Identify which cell holds the provided text, then report its [X, Y] central coordinate. 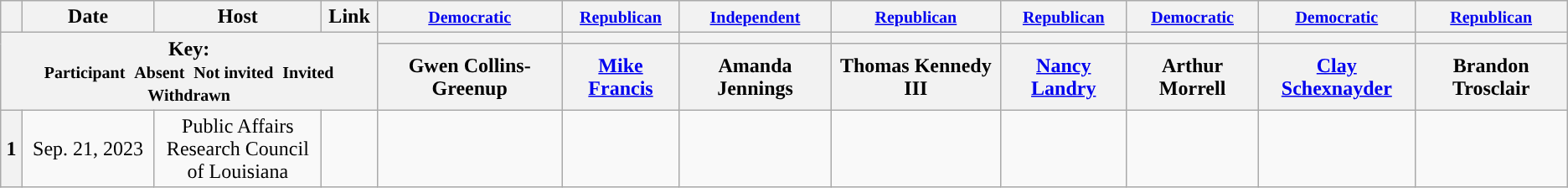
1 [12, 149]
Link [350, 17]
Amanda Jennings [756, 77]
Key: Participant Absent Not invited Invited Withdrawn [189, 71]
Clay Schexnayder [1337, 77]
Date [88, 17]
Thomas Kennedy III [916, 77]
Nancy Landry [1064, 77]
Host [238, 17]
Independent [756, 17]
Arthur Morrell [1193, 77]
Gwen Collins-Greenup [469, 77]
Public AffairsResearch Councilof Louisiana [238, 149]
Mike Francis [621, 77]
Sep. 21, 2023 [88, 149]
Brandon Trosclair [1491, 77]
